Scan for the cell matching the given text and deliver its [X, Y] coordinate at center. 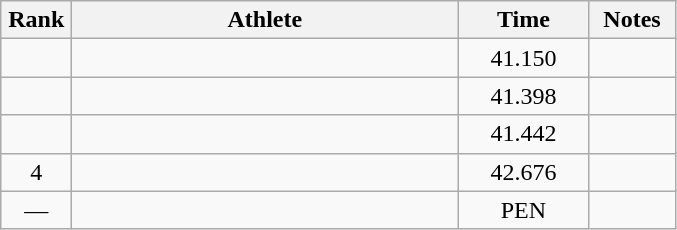
41.398 [524, 96]
41.150 [524, 58]
41.442 [524, 134]
— [36, 210]
Athlete [265, 20]
PEN [524, 210]
Rank [36, 20]
4 [36, 172]
Time [524, 20]
Notes [632, 20]
42.676 [524, 172]
